Find where the given text appears and provide that cell's center as (x, y) coordinate. 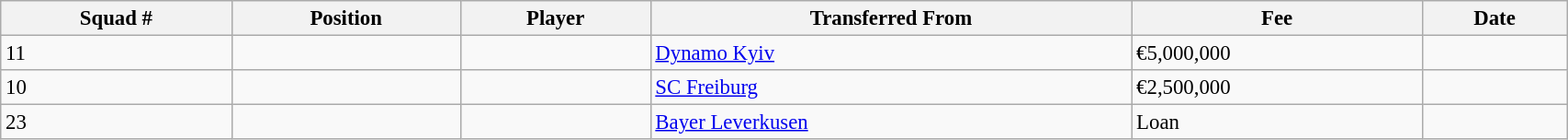
23 (116, 122)
€2,500,000 (1277, 87)
Player (555, 18)
Bayer Leverkusen (891, 122)
Date (1494, 18)
Dynamo Kyiv (891, 53)
Transferred From (891, 18)
SC Freiburg (891, 87)
10 (116, 87)
Squad # (116, 18)
Position (345, 18)
Fee (1277, 18)
€5,000,000 (1277, 53)
11 (116, 53)
Loan (1277, 122)
